From the cell containing the given text, extract its center point as [x, y] coordinate. 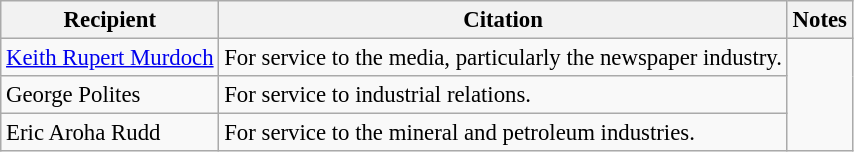
For service to the mineral and petroleum industries. [503, 133]
For service to the media, particularly the newspaper industry. [503, 58]
Recipient [110, 20]
Citation [503, 20]
Eric Aroha Rudd [110, 133]
For service to industrial relations. [503, 95]
Notes [820, 20]
Keith Rupert Murdoch [110, 58]
George Polites [110, 95]
